Find where the given text appears and provide that cell's center as [x, y] coordinate. 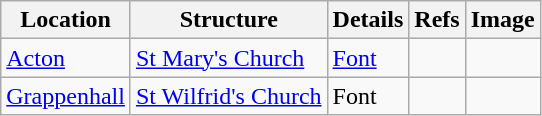
Location [66, 20]
Image [502, 20]
Details [368, 20]
Structure [228, 20]
Acton [66, 58]
Refs [437, 20]
St Mary's Church [228, 58]
Grappenhall [66, 96]
St Wilfrid's Church [228, 96]
